Return [X, Y] of the center of cell containing provided text 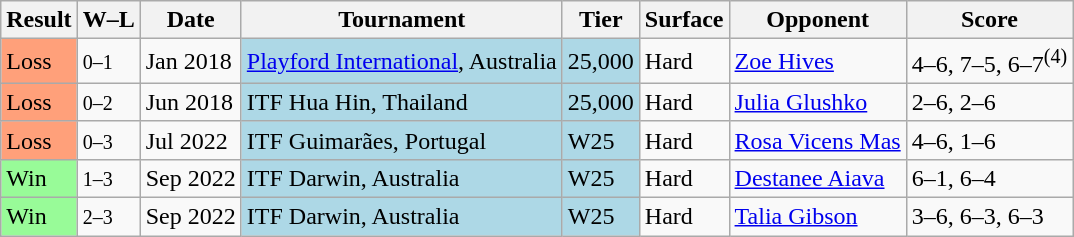
6–1, 6–4 [989, 178]
Jul 2022 [190, 140]
Score [989, 20]
Date [190, 20]
2–3 [108, 217]
Rosa Vicens Mas [818, 140]
ITF Hua Hin, Thailand [402, 102]
W–L [108, 20]
0–2 [108, 102]
Julia Glushko [818, 102]
Opponent [818, 20]
Tournament [402, 20]
0–1 [108, 62]
Talia Gibson [818, 217]
4–6, 1–6 [989, 140]
Surface [684, 20]
3–6, 6–3, 6–3 [989, 217]
0–3 [108, 140]
4–6, 7–5, 6–7(4) [989, 62]
2–6, 2–6 [989, 102]
Tier [600, 20]
Jun 2018 [190, 102]
1–3 [108, 178]
Destanee Aiava [818, 178]
Jan 2018 [190, 62]
Result [39, 20]
Playford International, Australia [402, 62]
ITF Guimarães, Portugal [402, 140]
Zoe Hives [818, 62]
